Capture the cell that displays the provided text and extract its [X, Y] central coordinate. 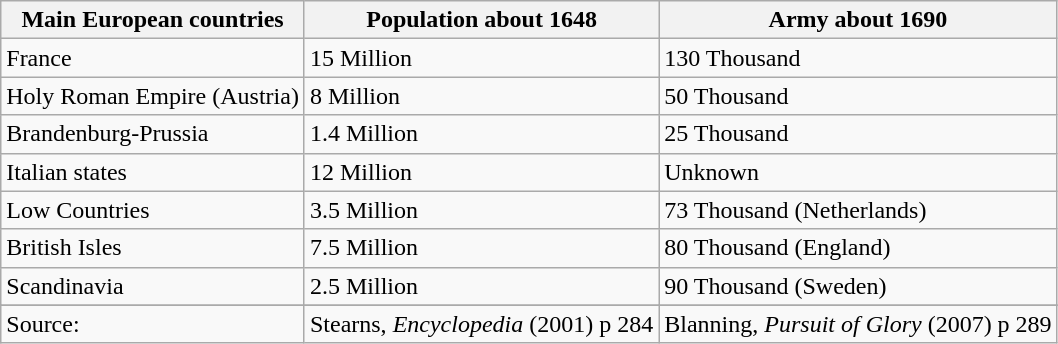
British Isles [153, 248]
Source: [153, 324]
Blanning, Pursuit of Glory (2007) p 289 [858, 324]
8 Million [481, 96]
130 Thousand [858, 58]
80 Thousand (England) [858, 248]
Stearns, Encyclopedia (2001) p 284 [481, 324]
3.5 Million [481, 210]
73 Thousand (Netherlands) [858, 210]
2.5 Million [481, 286]
15 Million [481, 58]
90 Thousand (Sweden) [858, 286]
Main European countries [153, 20]
25 Thousand [858, 134]
Low Countries [153, 210]
Army about 1690 [858, 20]
1.4 Million [481, 134]
50 Thousand [858, 96]
Unknown [858, 172]
7.5 Million [481, 248]
12 Million [481, 172]
Population about 1648 [481, 20]
Scandinavia [153, 286]
Holy Roman Empire (Austria) [153, 96]
France [153, 58]
Brandenburg-Prussia [153, 134]
Italian states [153, 172]
